Capture the cell that displays the provided text and extract its (x, y) central coordinate. 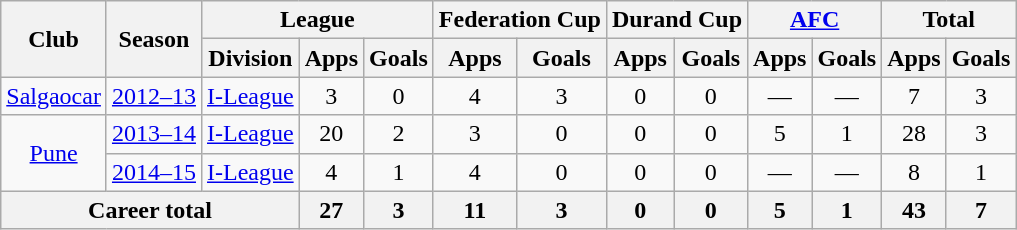
28 (914, 134)
20 (331, 134)
Division (250, 58)
2012–13 (154, 96)
Pune (54, 153)
Durand Cup (676, 20)
Total (949, 20)
Club (54, 39)
2014–15 (154, 172)
27 (331, 210)
League (317, 20)
Federation Cup (520, 20)
AFC (815, 20)
11 (474, 210)
43 (914, 210)
8 (914, 172)
2013–14 (154, 134)
Season (154, 39)
2 (399, 134)
Salgaocar (54, 96)
Career total (150, 210)
